Provide the (X, Y) coordinate of the cell's center where the given text is located.  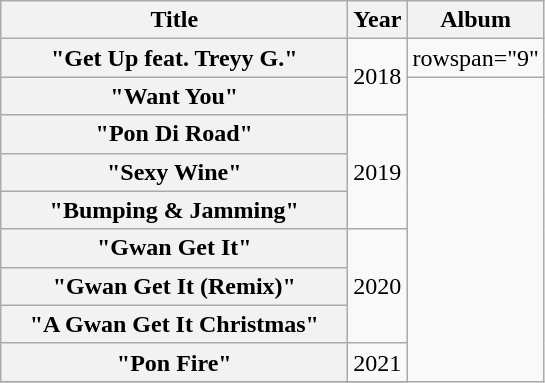
2021 (378, 362)
Album (476, 20)
"Sexy Wine" (174, 172)
"Get Up feat. Treyy G." (174, 58)
"Pon Di Road" (174, 134)
2020 (378, 286)
Year (378, 20)
Title (174, 20)
"Want You" (174, 96)
"A Gwan Get It Christmas" (174, 324)
"Gwan Get It" (174, 248)
"Bumping & Jamming" (174, 210)
"Pon Fire" (174, 362)
2018 (378, 77)
rowspan="9" (476, 58)
"Gwan Get It (Remix)" (174, 286)
2019 (378, 172)
